Locate the cell with the specified text and output its (X, Y) center coordinate. 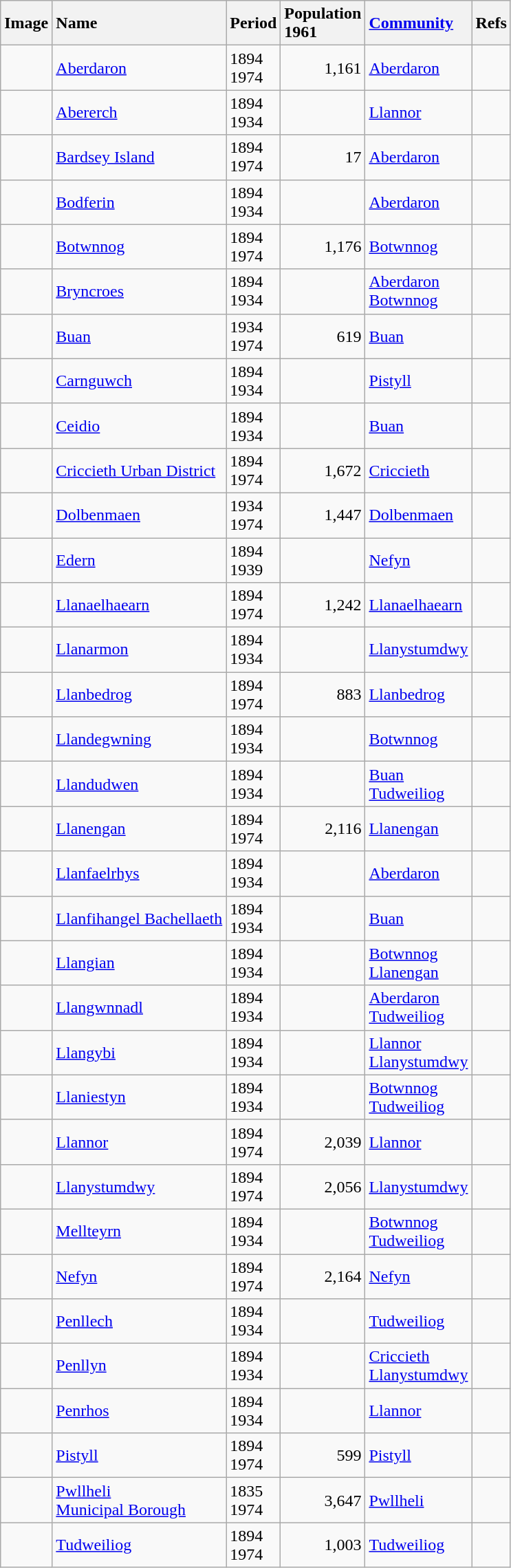
Bardsey Island (139, 157)
BuanTudweiliog (418, 784)
Criccieth Urban District (139, 471)
1,672 (323, 471)
Ceidio (139, 425)
Refs (491, 23)
1,176 (323, 246)
619 (323, 336)
CricciethLlanystumdwy (418, 1366)
Llanfihangel Bachellaeth (139, 918)
599 (323, 1456)
Mellteyrn (139, 1232)
17 (323, 157)
Criccieth (418, 471)
AberdaronBotwnnog (418, 292)
Bodferin (139, 202)
2,164 (323, 1276)
Population1961 (323, 23)
Llanfaelrhys (139, 874)
1,447 (323, 515)
2,056 (323, 1186)
2,116 (323, 828)
BotwnnogLlanengan (418, 963)
Edern (139, 560)
1,242 (323, 605)
AberdaronTudweiliog (418, 1007)
Penrhos (139, 1410)
18351974 (253, 1500)
3,647 (323, 1500)
Name (139, 23)
Image (26, 23)
Penllyn (139, 1366)
Community (418, 23)
Period (253, 23)
Llangian (139, 963)
1,003 (323, 1545)
18941939 (253, 560)
Bryncroes (139, 292)
LlannorLlanystumdwy (418, 1053)
Pwllheli (418, 1500)
Llaniestyn (139, 1097)
Carnguwch (139, 381)
1,161 (323, 67)
Penllech (139, 1321)
PwllheliMunicipal Borough (139, 1500)
883 (323, 695)
Llanarmon (139, 649)
Llangwnnadl (139, 1007)
Llandudwen (139, 784)
Llangybi (139, 1053)
Llandegwning (139, 739)
Abererch (139, 113)
2,039 (323, 1142)
